Return (x, y) of the center of cell containing provided text 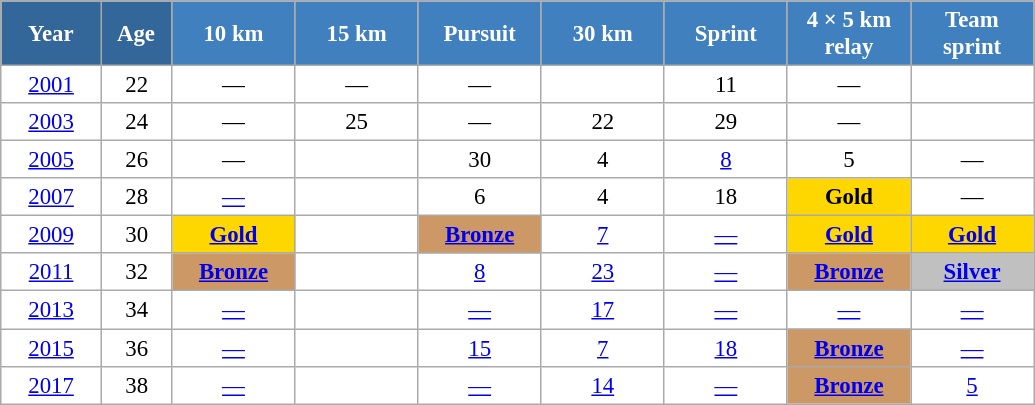
29 (726, 122)
2017 (52, 385)
14 (602, 385)
32 (136, 273)
Age (136, 34)
Year (52, 34)
26 (136, 160)
2009 (52, 235)
15 (480, 348)
Silver (972, 273)
Team sprint (972, 34)
25 (356, 122)
2007 (52, 197)
6 (480, 197)
11 (726, 85)
2011 (52, 273)
Sprint (726, 34)
30 km (602, 34)
2001 (52, 85)
10 km (234, 34)
2005 (52, 160)
2015 (52, 348)
4 × 5 km relay (848, 34)
36 (136, 348)
2013 (52, 310)
28 (136, 197)
17 (602, 310)
Pursuit (480, 34)
15 km (356, 34)
34 (136, 310)
38 (136, 385)
24 (136, 122)
23 (602, 273)
2003 (52, 122)
